Return (X, Y) of the center of cell containing provided text 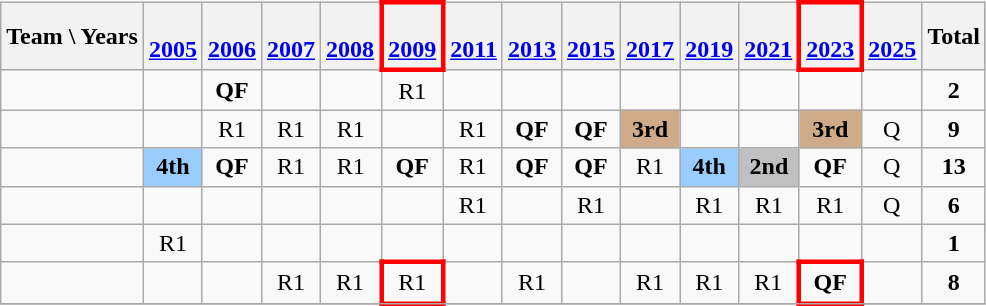
2017 (650, 36)
8 (954, 282)
2025 (892, 36)
Total (954, 36)
2nd (770, 167)
2015 (590, 36)
2023 (830, 36)
9 (954, 129)
2007 (290, 36)
2005 (172, 36)
2009 (412, 36)
Team \ Years (72, 36)
2008 (352, 36)
6 (954, 205)
2019 (710, 36)
2021 (770, 36)
13 (954, 167)
1 (954, 243)
2011 (472, 36)
2 (954, 90)
2006 (232, 36)
2013 (532, 36)
